Search for the cell housing the specified text and yield its [x, y] center coordinate. 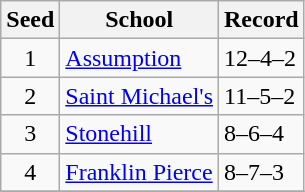
Saint Michael's [140, 96]
8–6–4 [262, 134]
Assumption [140, 58]
12–4–2 [262, 58]
11–5–2 [262, 96]
Franklin Pierce [140, 172]
School [140, 20]
4 [30, 172]
3 [30, 134]
1 [30, 58]
Stonehill [140, 134]
8–7–3 [262, 172]
Record [262, 20]
Seed [30, 20]
2 [30, 96]
